Scan for the cell matching the given text and deliver its [X, Y] coordinate at center. 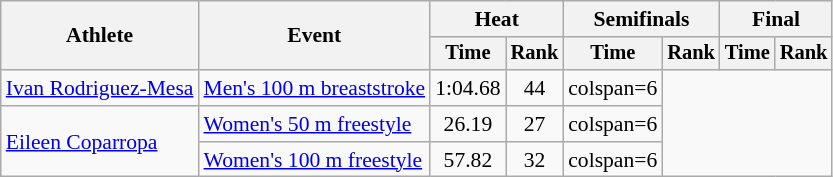
Event [314, 36]
26.19 [468, 124]
Final [776, 19]
27 [535, 124]
Women's 50 m freestyle [314, 124]
Eileen Coparropa [100, 142]
1:04.68 [468, 88]
Heat [496, 19]
44 [535, 88]
Semifinals [642, 19]
Athlete [100, 36]
Men's 100 m breaststroke [314, 88]
Ivan Rodriguez-Mesa [100, 88]
